Find where the given text appears and provide that cell's center as [X, Y] coordinate. 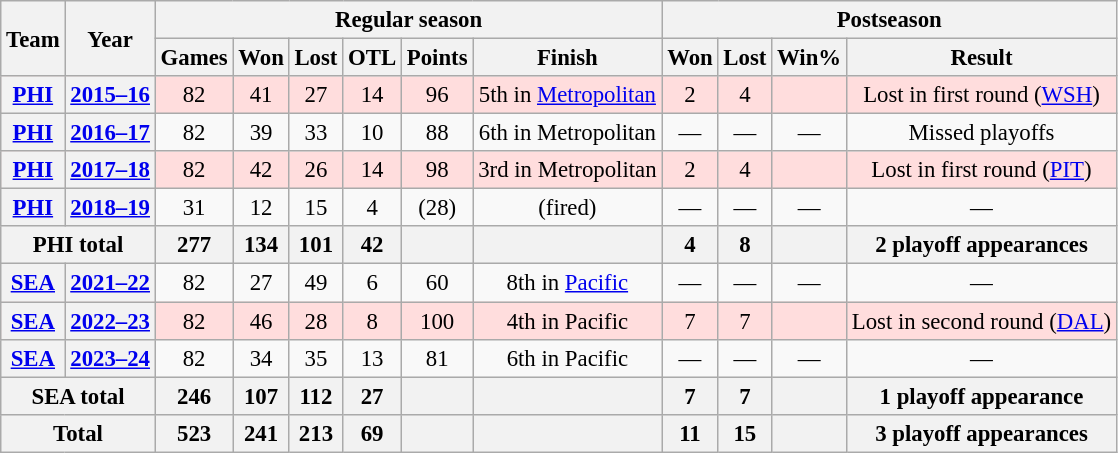
33 [316, 133]
10 [372, 133]
101 [316, 245]
523 [194, 433]
34 [261, 358]
6th in Pacific [568, 358]
OTL [372, 58]
46 [261, 321]
(28) [436, 208]
Postseason [890, 20]
69 [372, 433]
2023–24 [110, 358]
2022–23 [110, 321]
Points [436, 58]
2021–22 [110, 283]
49 [316, 283]
2016–17 [110, 133]
246 [194, 396]
Regular season [408, 20]
Games [194, 58]
PHI total [78, 245]
134 [261, 245]
96 [436, 95]
Team [33, 38]
Lost in first round (PIT) [981, 170]
Win% [810, 58]
60 [436, 283]
Lost in second round (DAL) [981, 321]
26 [316, 170]
112 [316, 396]
Total [78, 433]
Result [981, 58]
Lost in first round (WSH) [981, 95]
8th in Pacific [568, 283]
41 [261, 95]
31 [194, 208]
3 playoff appearances [981, 433]
213 [316, 433]
Year [110, 38]
12 [261, 208]
277 [194, 245]
2 playoff appearances [981, 245]
SEA total [78, 396]
98 [436, 170]
(fired) [568, 208]
3rd in Metropolitan [568, 170]
107 [261, 396]
Missed playoffs [981, 133]
81 [436, 358]
2017–18 [110, 170]
88 [436, 133]
100 [436, 321]
2015–16 [110, 95]
35 [316, 358]
39 [261, 133]
11 [690, 433]
241 [261, 433]
13 [372, 358]
6 [372, 283]
6th in Metropolitan [568, 133]
4th in Pacific [568, 321]
28 [316, 321]
5th in Metropolitan [568, 95]
1 playoff appearance [981, 396]
Finish [568, 58]
2018–19 [110, 208]
